Provide the [x, y] coordinate of the cell's center where the given text is located.  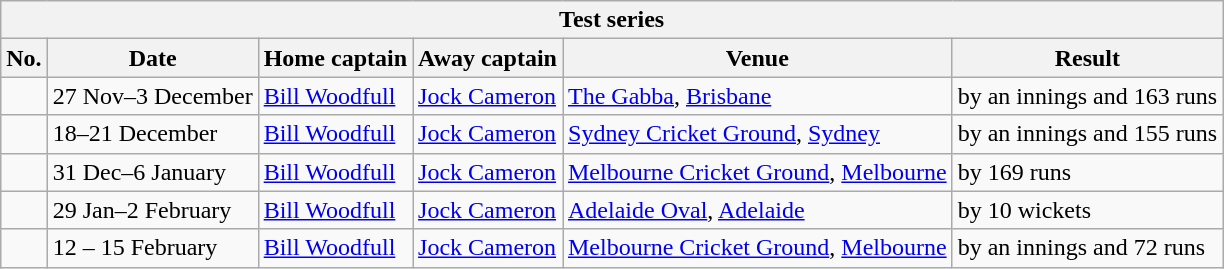
by 169 runs [1087, 172]
Away captain [488, 58]
by 10 wickets [1087, 210]
12 – 15 February [152, 248]
by an innings and 163 runs [1087, 96]
Sydney Cricket Ground, Sydney [757, 134]
29 Jan–2 February [152, 210]
Date [152, 58]
The Gabba, Brisbane [757, 96]
18–21 December [152, 134]
No. [24, 58]
31 Dec–6 January [152, 172]
by an innings and 72 runs [1087, 248]
Venue [757, 58]
Adelaide Oval, Adelaide [757, 210]
Result [1087, 58]
Home captain [335, 58]
by an innings and 155 runs [1087, 134]
27 Nov–3 December [152, 96]
Test series [612, 20]
